Capture the cell that displays the provided text and extract its [x, y] central coordinate. 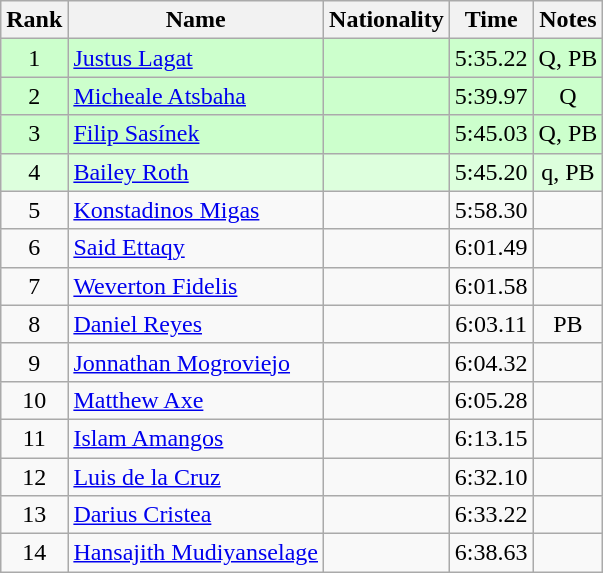
5:58.30 [491, 210]
Rank [34, 20]
Bailey Roth [196, 172]
6:01.58 [491, 286]
5 [34, 210]
2 [34, 96]
Luis de la Cruz [196, 477]
3 [34, 134]
Q [568, 96]
5:45.03 [491, 134]
Filip Sasínek [196, 134]
Darius Cristea [196, 515]
6:32.10 [491, 477]
Nationality [387, 20]
14 [34, 553]
4 [34, 172]
6:33.22 [491, 515]
Daniel Reyes [196, 324]
6:38.63 [491, 553]
6 [34, 248]
6:01.49 [491, 248]
6:03.11 [491, 324]
8 [34, 324]
PB [568, 324]
Justus Lagat [196, 58]
6:04.32 [491, 362]
7 [34, 286]
Jonnathan Mogroviejo [196, 362]
5:35.22 [491, 58]
Konstadinos Migas [196, 210]
Micheale Atsbaha [196, 96]
13 [34, 515]
6:13.15 [491, 438]
6:05.28 [491, 400]
10 [34, 400]
Hansajith Mudiyanselage [196, 553]
Matthew Axe [196, 400]
5:45.20 [491, 172]
Time [491, 20]
1 [34, 58]
12 [34, 477]
5:39.97 [491, 96]
Islam Amangos [196, 438]
11 [34, 438]
Notes [568, 20]
9 [34, 362]
q, PB [568, 172]
Name [196, 20]
Said Ettaqy [196, 248]
Weverton Fidelis [196, 286]
